Pinpoint the cell where the given text exists, returning its (X, Y) midpoint coordinate. 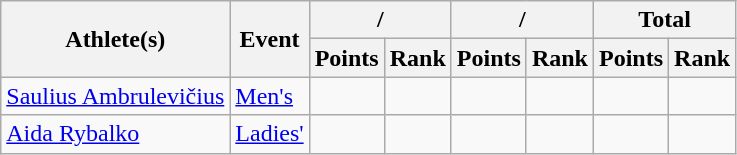
Athlete(s) (116, 39)
Saulius Ambrulevičius (116, 96)
Event (270, 39)
Aida Rybalko (116, 134)
Men's (270, 96)
Total (665, 20)
Ladies' (270, 134)
